Pinpoint the cell where the given text exists, returning its [X, Y] midpoint coordinate. 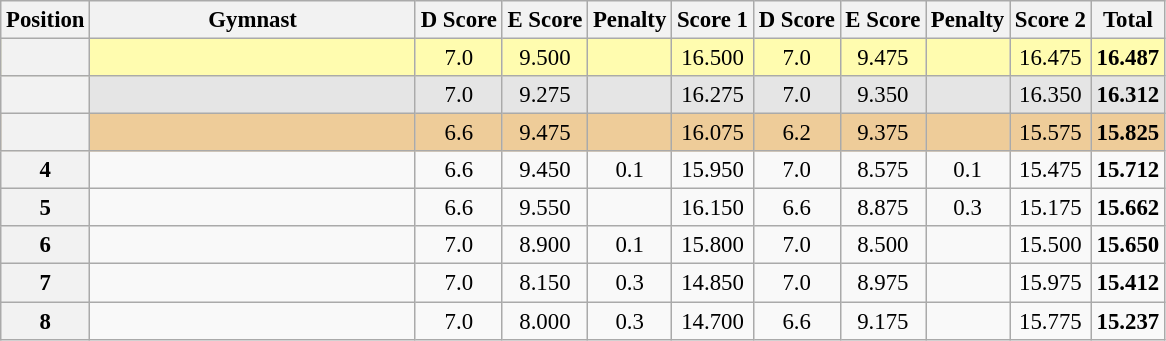
15.975 [1051, 283]
9.275 [544, 95]
Total [1128, 20]
Score 1 [713, 20]
Gymnast [253, 20]
8.575 [882, 170]
9.175 [882, 321]
15.475 [1051, 170]
6 [46, 245]
16.500 [713, 58]
16.487 [1128, 58]
8.150 [544, 283]
6.2 [796, 133]
5 [46, 208]
15.500 [1051, 245]
15.662 [1128, 208]
15.825 [1128, 133]
8.900 [544, 245]
15.412 [1128, 283]
8.000 [544, 321]
Score 2 [1051, 20]
16.075 [713, 133]
4 [46, 170]
15.237 [1128, 321]
15.712 [1128, 170]
14.850 [713, 283]
9.375 [882, 133]
8.975 [882, 283]
Position [46, 20]
15.650 [1128, 245]
15.800 [713, 245]
16.475 [1051, 58]
15.950 [713, 170]
9.450 [544, 170]
16.150 [713, 208]
15.575 [1051, 133]
7 [46, 283]
8 [46, 321]
14.700 [713, 321]
16.275 [713, 95]
9.550 [544, 208]
15.775 [1051, 321]
8.875 [882, 208]
16.312 [1128, 95]
16.350 [1051, 95]
15.175 [1051, 208]
9.350 [882, 95]
8.500 [882, 245]
9.500 [544, 58]
